Return the [x, y] coordinate for the center point of the cell that contains the specified text.  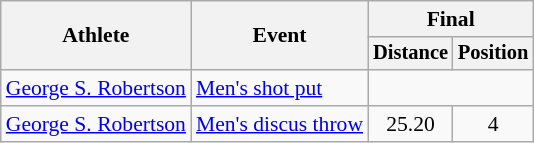
25.20 [410, 124]
Distance [410, 54]
Men's discus throw [280, 124]
Event [280, 36]
Position [493, 54]
4 [493, 124]
Athlete [96, 36]
Men's shot put [280, 88]
Final [450, 19]
